Find where the given text appears and provide that cell's center as (X, Y) coordinate. 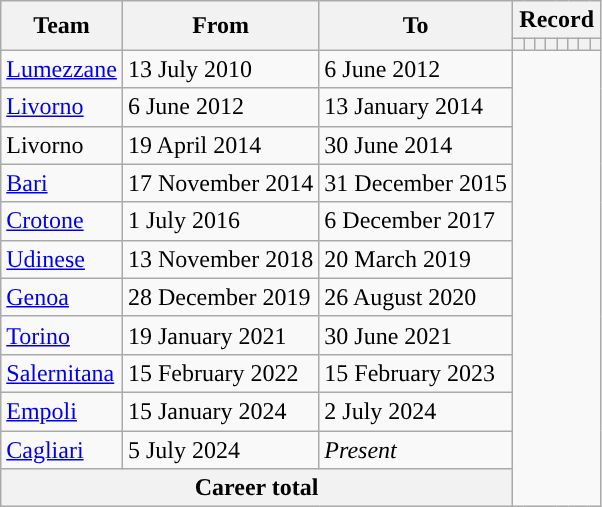
Torino (62, 335)
31 December 2015 (416, 183)
30 June 2014 (416, 145)
6 December 2017 (416, 221)
19 April 2014 (220, 145)
15 January 2024 (220, 411)
Genoa (62, 297)
28 December 2019 (220, 297)
Udinese (62, 259)
To (416, 26)
5 July 2024 (220, 449)
13 January 2014 (416, 107)
Record (556, 20)
1 July 2016 (220, 221)
20 March 2019 (416, 259)
2 July 2024 (416, 411)
15 February 2022 (220, 373)
Career total (257, 488)
From (220, 26)
Empoli (62, 411)
Crotone (62, 221)
15 February 2023 (416, 373)
17 November 2014 (220, 183)
Bari (62, 183)
26 August 2020 (416, 297)
Present (416, 449)
Team (62, 26)
19 January 2021 (220, 335)
Cagliari (62, 449)
13 July 2010 (220, 69)
30 June 2021 (416, 335)
13 November 2018 (220, 259)
Salernitana (62, 373)
Lumezzane (62, 69)
